Search for the cell housing the specified text and yield its [X, Y] center coordinate. 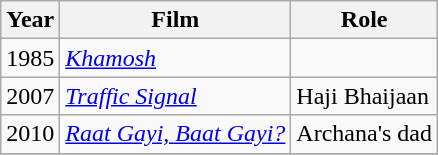
Role [364, 20]
Raat Gayi, Baat Gayi? [176, 134]
Year [30, 20]
2010 [30, 134]
Haji Bhaijaan [364, 96]
Traffic Signal [176, 96]
1985 [30, 58]
2007 [30, 96]
Khamosh [176, 58]
Film [176, 20]
Archana's dad [364, 134]
